Scan for the cell matching the given text and deliver its (X, Y) coordinate at center. 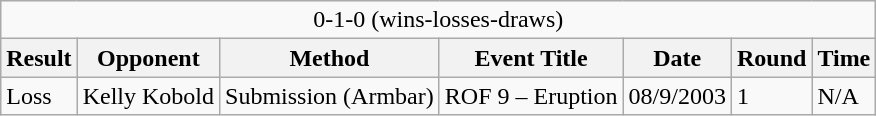
0-1-0 (wins-losses-draws) (438, 20)
Opponent (148, 58)
08/9/2003 (677, 96)
Kelly Kobold (148, 96)
Submission (Armbar) (330, 96)
1 (771, 96)
Date (677, 58)
Method (330, 58)
Event Title (531, 58)
Loss (39, 96)
Round (771, 58)
N/A (844, 96)
Time (844, 58)
ROF 9 – Eruption (531, 96)
Result (39, 58)
